Capture the cell that displays the provided text and extract its [X, Y] central coordinate. 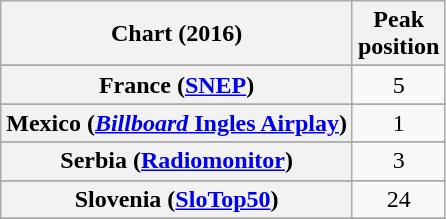
Serbia (Radiomonitor) [177, 161]
Mexico (Billboard Ingles Airplay) [177, 123]
France (SNEP) [177, 85]
1 [398, 123]
Slovenia (SloTop50) [177, 199]
Chart (2016) [177, 34]
24 [398, 199]
5 [398, 85]
Peak position [398, 34]
3 [398, 161]
